For the text-containing cell, return its midpoint in [X, Y] coordinate format. 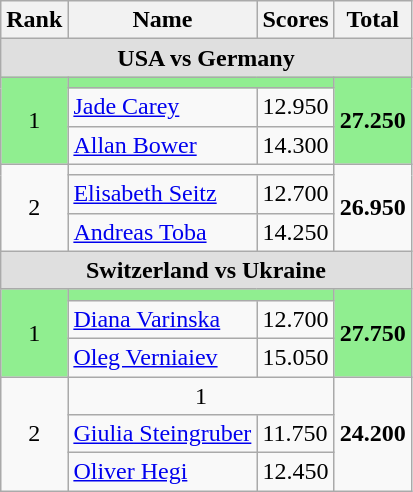
Scores [296, 20]
Elisabeth Seitz [162, 194]
Switzerland vs Ukraine [206, 270]
14.300 [296, 145]
12.450 [296, 472]
Name [162, 20]
27.250 [372, 120]
Total [372, 20]
12.950 [296, 107]
11.750 [296, 434]
Oleg Verniaiev [162, 357]
USA vs Germany [206, 58]
Diana Varinska [162, 319]
14.250 [296, 232]
24.200 [372, 433]
Giulia Steingruber [162, 434]
Rank [34, 20]
26.950 [372, 208]
15.050 [296, 357]
Andreas Toba [162, 232]
Oliver Hegi [162, 472]
Jade Carey [162, 107]
27.750 [372, 332]
Allan Bower [162, 145]
